Scan for the cell matching the given text and deliver its [x, y] coordinate at center. 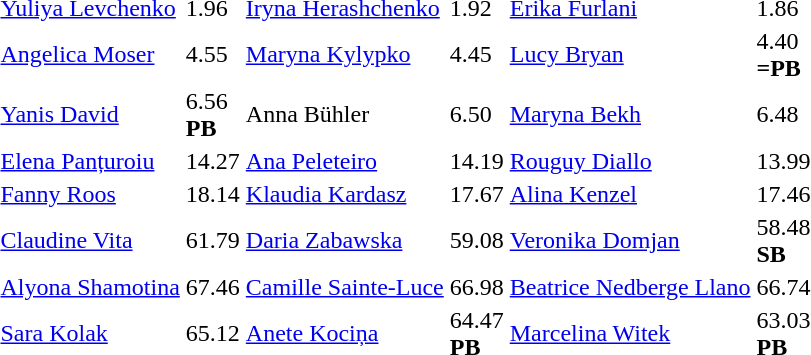
67.46 [212, 287]
Maryna Bekh [630, 114]
Daria Zabawska [344, 240]
Lucy Bryan [630, 54]
Maryna Kylypko [344, 54]
14.27 [212, 161]
Ana Peleteiro [344, 161]
Alina Kenzel [630, 194]
6.56PB [212, 114]
17.67 [476, 194]
Rouguy Diallo [630, 161]
Camille Sainte-Luce [344, 287]
59.08 [476, 240]
14.19 [476, 161]
61.79 [212, 240]
Anna Bühler [344, 114]
4.55 [212, 54]
Veronika Domjan [630, 240]
6.50 [476, 114]
66.98 [476, 287]
4.45 [476, 54]
Klaudia Kardasz [344, 194]
18.14 [212, 194]
Beatrice Nedberge Llano [630, 287]
